Capture the cell that displays the provided text and extract its (X, Y) central coordinate. 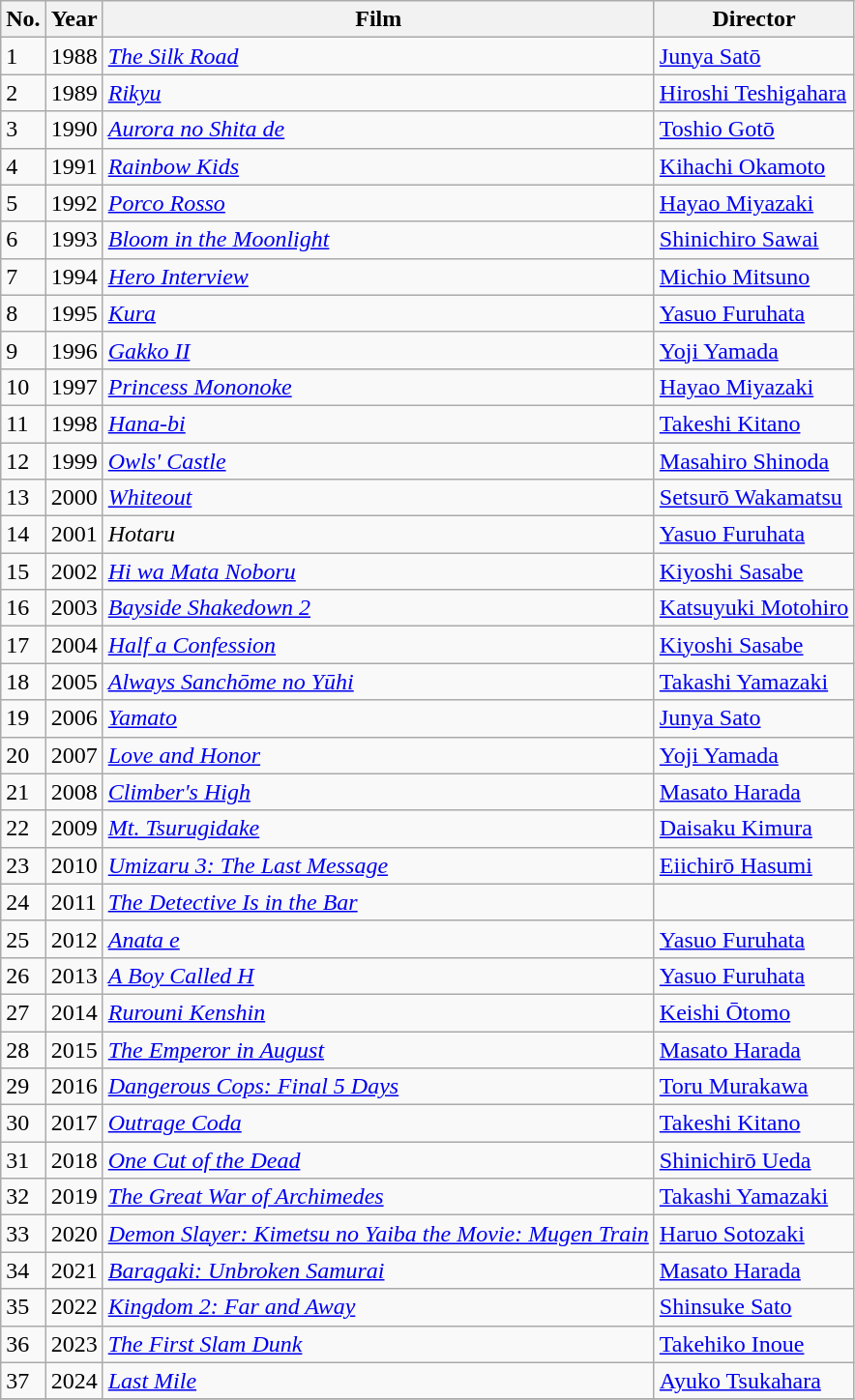
11 (23, 423)
Shinichirō Ueda (753, 1160)
Michio Mitsuno (753, 277)
Hero Interview (378, 277)
The Detective Is in the Bar (378, 902)
The Emperor in August (378, 1049)
2001 (74, 535)
35 (23, 1307)
33 (23, 1234)
2014 (74, 1012)
2012 (74, 939)
Daisaku Kimura (753, 829)
24 (23, 902)
2008 (74, 792)
27 (23, 1012)
Baragaki: Unbroken Samurai (378, 1270)
Owls' Castle (378, 461)
Anata e (378, 939)
21 (23, 792)
2006 (74, 718)
32 (23, 1197)
Masahiro Shinoda (753, 461)
6 (23, 240)
25 (23, 939)
31 (23, 1160)
Keishi Ōtomo (753, 1012)
1 (23, 56)
1992 (74, 203)
Dangerous Cops: Final 5 Days (378, 1087)
8 (23, 313)
37 (23, 1381)
Hiroshi Teshigahara (753, 93)
Gakko II (378, 350)
Aurora no Shita de (378, 130)
2002 (74, 571)
2019 (74, 1197)
Director (753, 19)
Ayuko Tsukahara (753, 1381)
2007 (74, 755)
The First Slam Dunk (378, 1344)
1988 (74, 56)
19 (23, 718)
Umizaru 3: The Last Message (378, 865)
2013 (74, 976)
13 (23, 498)
Rainbow Kids (378, 166)
2004 (74, 645)
36 (23, 1344)
Junya Sato (753, 718)
1991 (74, 166)
2022 (74, 1307)
20 (23, 755)
Kihachi Okamoto (753, 166)
2003 (74, 608)
1993 (74, 240)
Kura (378, 313)
2000 (74, 498)
Hotaru (378, 535)
2 (23, 93)
17 (23, 645)
Katsuyuki Motohiro (753, 608)
Haruo Sotozaki (753, 1234)
Hana-bi (378, 423)
Always Sanchōme no Yūhi (378, 682)
23 (23, 865)
34 (23, 1270)
1995 (74, 313)
Junya Satō (753, 56)
Bloom in the Moonlight (378, 240)
Yamato (378, 718)
1990 (74, 130)
26 (23, 976)
1999 (74, 461)
No. (23, 19)
Film (378, 19)
The Great War of Archimedes (378, 1197)
2024 (74, 1381)
15 (23, 571)
1994 (74, 277)
2010 (74, 865)
Setsurō Wakamatsu (753, 498)
Toshio Gotō (753, 130)
2020 (74, 1234)
7 (23, 277)
Shinsuke Sato (753, 1307)
1989 (74, 93)
2005 (74, 682)
10 (23, 387)
1996 (74, 350)
Princess Mononoke (378, 387)
Outrage Coda (378, 1123)
Rurouni Kenshin (378, 1012)
3 (23, 130)
A Boy Called H (378, 976)
28 (23, 1049)
Mt. Tsurugidake (378, 829)
Eiichirō Hasumi (753, 865)
Whiteout (378, 498)
Demon Slayer: Kimetsu no Yaiba the Movie: Mugen Train (378, 1234)
18 (23, 682)
Climber's High (378, 792)
One Cut of the Dead (378, 1160)
30 (23, 1123)
2023 (74, 1344)
Last Mile (378, 1381)
Year (74, 19)
Kingdom 2: Far and Away (378, 1307)
4 (23, 166)
Takehiko Inoue (753, 1344)
2017 (74, 1123)
9 (23, 350)
Half a Confession (378, 645)
Bayside Shakedown 2 (378, 608)
The Silk Road (378, 56)
Toru Murakawa (753, 1087)
14 (23, 535)
29 (23, 1087)
2011 (74, 902)
Porco Rosso (378, 203)
Shinichiro Sawai (753, 240)
2021 (74, 1270)
2016 (74, 1087)
1998 (74, 423)
2015 (74, 1049)
5 (23, 203)
12 (23, 461)
Rikyu (378, 93)
1997 (74, 387)
16 (23, 608)
Hi wa Mata Noboru (378, 571)
Love and Honor (378, 755)
2018 (74, 1160)
22 (23, 829)
2009 (74, 829)
